Capture the cell that displays the provided text and extract its (X, Y) central coordinate. 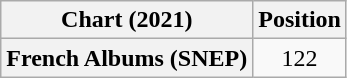
French Albums (SNEP) (127, 58)
Chart (2021) (127, 20)
122 (300, 58)
Position (300, 20)
